Return the [X, Y] coordinate for the center point of the cell that contains the specified text.  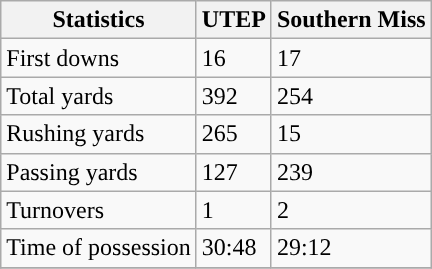
1 [234, 210]
Time of possession [99, 248]
UTEP [234, 20]
Statistics [99, 20]
Passing yards [99, 172]
16 [234, 58]
First downs [99, 58]
29:12 [351, 248]
Rushing yards [99, 134]
15 [351, 134]
Turnovers [99, 210]
254 [351, 96]
265 [234, 134]
239 [351, 172]
Southern Miss [351, 20]
2 [351, 210]
17 [351, 58]
127 [234, 172]
30:48 [234, 248]
Total yards [99, 96]
392 [234, 96]
